For the text-containing cell, return its midpoint in [X, Y] coordinate format. 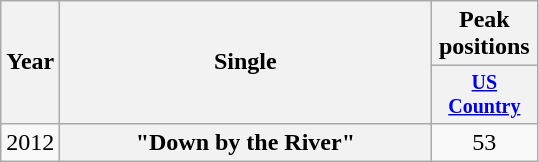
Year [30, 62]
Single [246, 62]
53 [484, 142]
US Country [484, 94]
"Down by the River" [246, 142]
2012 [30, 142]
Peak positions [484, 34]
